Detect which cell encompasses the target text, then output its (X, Y) center coordinate. 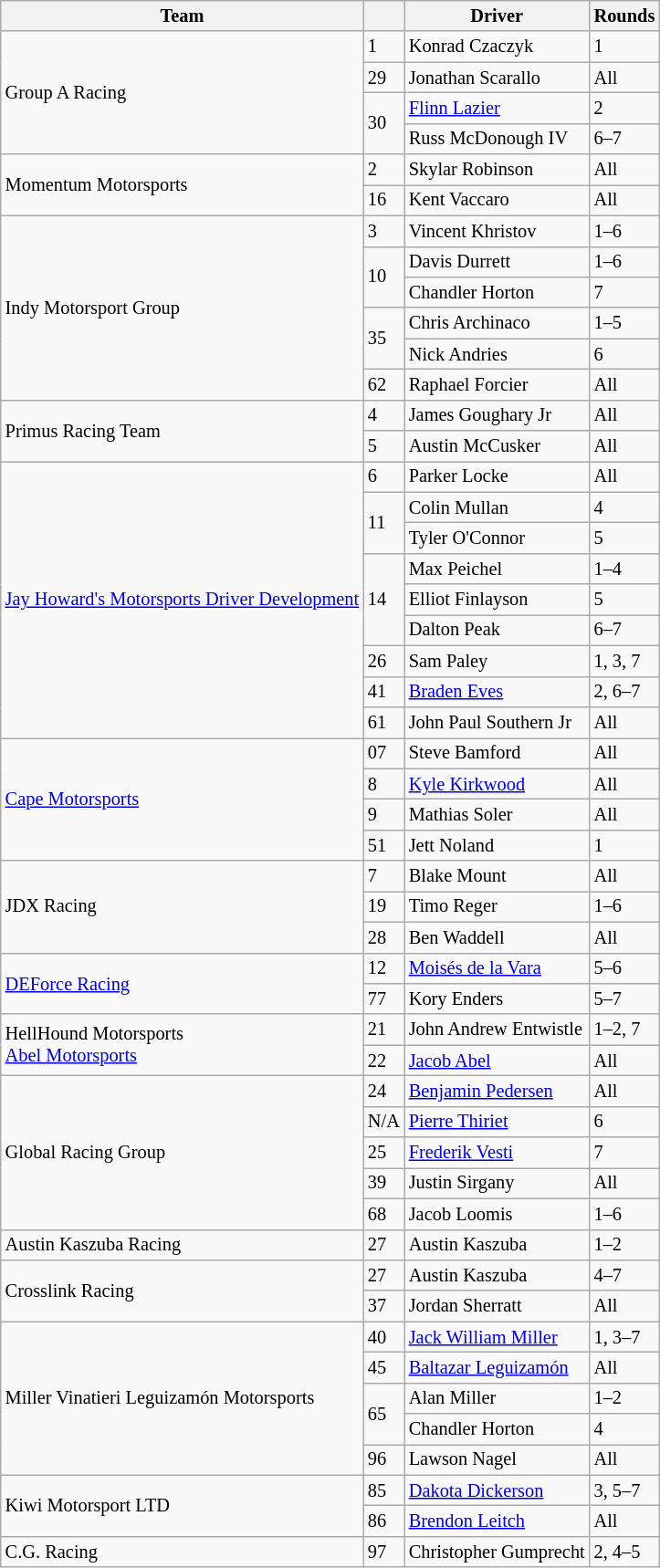
Davis Durrett (497, 262)
22 (383, 1061)
65 (383, 1413)
Cape Motorsports (183, 800)
37 (383, 1306)
Max Peichel (497, 569)
51 (383, 845)
C.G. Racing (183, 1552)
77 (383, 998)
Driver (497, 16)
Austin McCusker (497, 446)
68 (383, 1214)
5–6 (624, 968)
1–2, 7 (624, 1030)
45 (383, 1367)
JDX Racing (183, 907)
28 (383, 937)
85 (383, 1490)
Sam Paley (497, 661)
1–5 (624, 323)
Ben Waddell (497, 937)
DEForce Racing (183, 984)
Konrad Czaczyk (497, 47)
Austin Kaszuba Racing (183, 1245)
Indy Motorsport Group (183, 308)
Brendon Leitch (497, 1521)
N/A (383, 1122)
Frederik Vesti (497, 1153)
Jay Howard's Motorsports Driver Development (183, 599)
Timo Reger (497, 906)
21 (383, 1030)
25 (383, 1153)
Mathias Soler (497, 814)
Colin Mullan (497, 507)
James Goughary Jr (497, 415)
Braden Eves (497, 692)
96 (383, 1459)
Team (183, 16)
5–7 (624, 998)
Blake Mount (497, 876)
2, 4–5 (624, 1552)
Benjamin Pedersen (497, 1091)
16 (383, 200)
Moisés de la Vara (497, 968)
26 (383, 661)
2, 6–7 (624, 692)
8 (383, 784)
Pierre Thiriet (497, 1122)
Kyle Kirkwood (497, 784)
35 (383, 338)
Dalton Peak (497, 630)
61 (383, 722)
Jonathan Scarallo (497, 78)
Momentum Motorsports (183, 184)
1, 3, 7 (624, 661)
07 (383, 753)
Christopher Gumprecht (497, 1552)
Crosslink Racing (183, 1291)
10 (383, 277)
Tyler O'Connor (497, 538)
Group A Racing (183, 93)
1–4 (624, 569)
John Andrew Entwistle (497, 1030)
Jett Noland (497, 845)
Russ McDonough IV (497, 139)
Steve Bamford (497, 753)
14 (383, 599)
Lawson Nagel (497, 1459)
3, 5–7 (624, 1490)
4–7 (624, 1275)
Elliot Finlayson (497, 600)
24 (383, 1091)
Kory Enders (497, 998)
11 (383, 522)
97 (383, 1552)
41 (383, 692)
Baltazar Leguizamón (497, 1367)
Jack William Miller (497, 1337)
Raphael Forcier (497, 384)
John Paul Southern Jr (497, 722)
Alan Miller (497, 1398)
Skylar Robinson (497, 170)
40 (383, 1337)
Jacob Loomis (497, 1214)
Justin Sirgany (497, 1183)
Chris Archinaco (497, 323)
19 (383, 906)
29 (383, 78)
12 (383, 968)
62 (383, 384)
Jordan Sherratt (497, 1306)
3 (383, 231)
Jacob Abel (497, 1061)
30 (383, 122)
Kent Vaccaro (497, 200)
1, 3–7 (624, 1337)
Flinn Lazier (497, 108)
39 (383, 1183)
Vincent Khristov (497, 231)
9 (383, 814)
Miller Vinatieri Leguizamón Motorsports (183, 1398)
Nick Andries (497, 354)
Dakota Dickerson (497, 1490)
HellHound MotorsportsAbel Motorsports (183, 1044)
Primus Racing Team (183, 431)
Rounds (624, 16)
Parker Locke (497, 476)
Kiwi Motorsport LTD (183, 1506)
Global Racing Group (183, 1152)
86 (383, 1521)
